Output the (X, Y) coordinate of the center of the cell containing the given text.  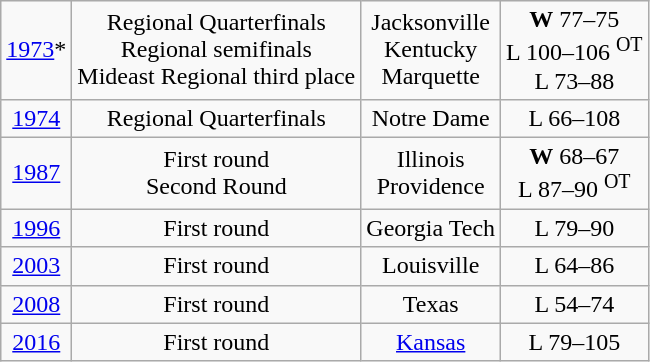
2003 (36, 266)
L 79–90 (575, 228)
JacksonvilleKentuckyMarquette (431, 50)
W 77–75L 100–106 OT L 73–88 (575, 50)
Kansas (431, 342)
1973* (36, 50)
L 64–86 (575, 266)
Texas (431, 304)
L 66–108 (575, 118)
1996 (36, 228)
Regional QuarterfinalsRegional semifinalsMideast Regional third place (216, 50)
Regional Quarterfinals (216, 118)
Louisville (431, 266)
1974 (36, 118)
L 79–105 (575, 342)
L 54–74 (575, 304)
IllinoisProvidence (431, 173)
2008 (36, 304)
First roundSecond Round (216, 173)
Notre Dame (431, 118)
2016 (36, 342)
1987 (36, 173)
Georgia Tech (431, 228)
W 68–67L 87–90 OT (575, 173)
